Return [x, y] of the center of cell containing provided text 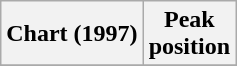
Chart (1997) [72, 34]
Peakposition [189, 34]
